Determine the [X, Y] coordinate at the center of the cell enclosing the given text.  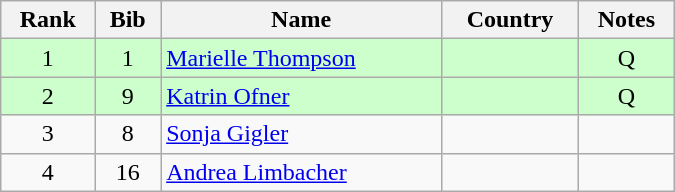
Notes [626, 20]
3 [48, 134]
Andrea Limbacher [302, 172]
16 [128, 172]
9 [128, 96]
Name [302, 20]
Marielle Thompson [302, 58]
Country [510, 20]
Sonja Gigler [302, 134]
4 [48, 172]
Bib [128, 20]
Rank [48, 20]
2 [48, 96]
8 [128, 134]
Katrin Ofner [302, 96]
